Output the [X, Y] coordinate of the center of the cell containing the given text.  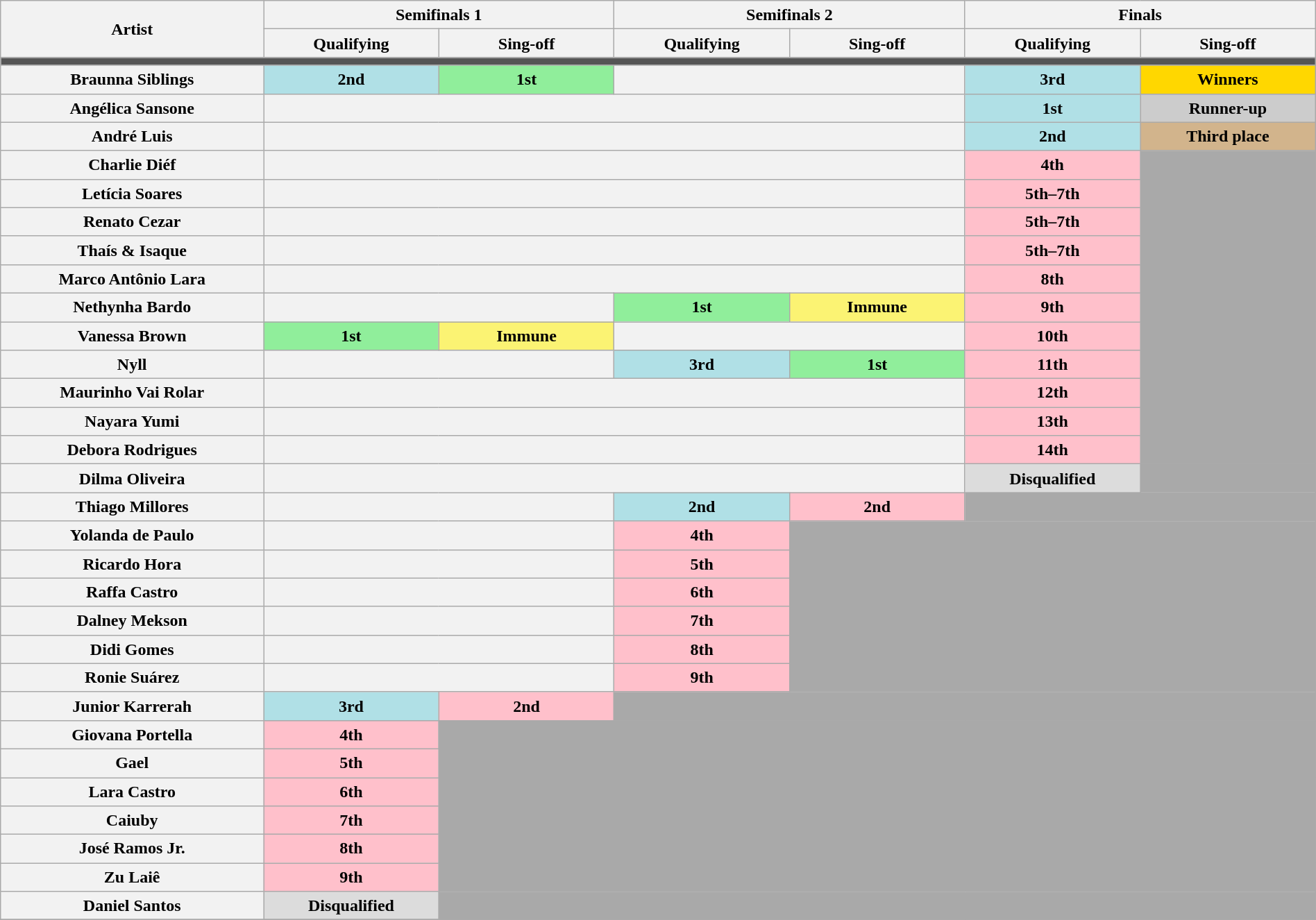
14th [1052, 450]
Renato Cezar [132, 222]
Charlie Diéf [132, 165]
Semifinals 1 [439, 15]
Ronie Suárez [132, 677]
Junior Karrerah [132, 706]
Caiuby [132, 820]
Daniel Santos [132, 906]
Braunna Siblings [132, 79]
Vanessa Brown [132, 336]
Thiago Millores [132, 506]
Thaís & Isaque [132, 250]
Yolanda de Paulo [132, 536]
Dalney Mekson [132, 620]
José Ramos Jr. [132, 849]
Nayara Yumi [132, 422]
Winners [1229, 79]
12th [1052, 393]
Finals [1140, 15]
Lara Castro [132, 791]
Marco Antônio Lara [132, 279]
10th [1052, 336]
13th [1052, 422]
Maurinho Vai Rolar [132, 393]
Giovana Portella [132, 734]
Debora Rodrigues [132, 450]
André Luis [132, 136]
Semifinals 2 [790, 15]
Third place [1229, 136]
Zu Laiê [132, 877]
Gael [132, 763]
Nethynha Bardo [132, 307]
Letícia Soares [132, 193]
Nyll [132, 365]
Angélica Sansone [132, 108]
Ricardo Hora [132, 563]
11th [1052, 365]
Didi Gomes [132, 649]
Dilma Oliveira [132, 479]
Runner-up [1229, 108]
Raffa Castro [132, 593]
Artist [132, 29]
